Determine the [X, Y] coordinate at the center of the cell enclosing the given text.  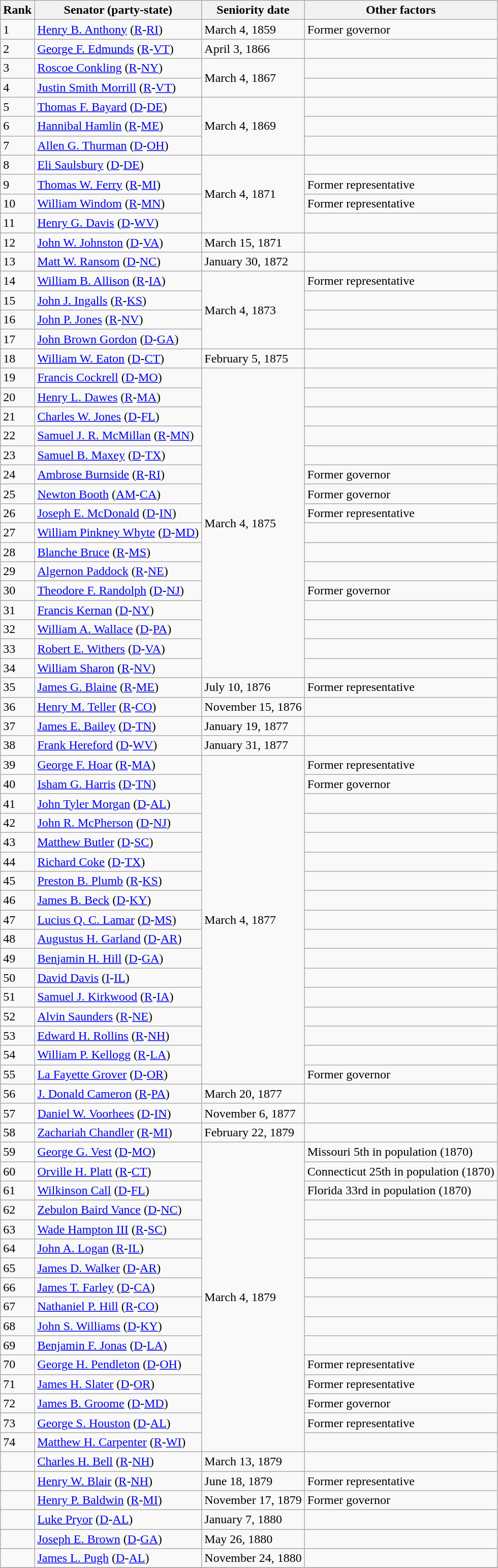
42 [17, 823]
Other factors [400, 10]
37 [17, 726]
62 [17, 1210]
Seniority date [253, 10]
March 4, 1873 [253, 310]
Henry P. Baldwin (R-MI) [118, 1500]
James E. Bailey (D-TN) [118, 726]
65 [17, 1268]
Henry B. Anthony (R-RI) [118, 29]
Allen G. Thurman (D-OH) [118, 145]
Henry M. Teller (R-CO) [118, 707]
33 [17, 649]
60 [17, 1171]
Henry G. Davis (D-WV) [118, 223]
Matthew Butler (D-SC) [118, 842]
Isham G. Harris (D-TN) [118, 784]
18 [17, 358]
14 [17, 281]
Matthew H. Carpenter (R-WI) [118, 1442]
Justin Smith Morrill (R-VT) [118, 87]
47 [17, 920]
Rank [17, 10]
Thomas F. Bayard (D-DE) [118, 107]
James B. Groome (D-MD) [118, 1403]
Matt W. Ransom (D-NC) [118, 262]
5 [17, 107]
John P. Jones (R-NV) [118, 320]
February 5, 1875 [253, 358]
James H. Slater (D-OR) [118, 1384]
Zachariah Chandler (R-MI) [118, 1132]
11 [17, 223]
20 [17, 397]
George F. Edmunds (R-VT) [118, 49]
Charles H. Bell (R-NH) [118, 1461]
George S. Houston (D-AL) [118, 1423]
61 [17, 1191]
64 [17, 1249]
Samuel B. Maxey (D-TX) [118, 455]
William Pinkney Whyte (D-MD) [118, 532]
John Brown Gordon (D-GA) [118, 339]
69 [17, 1345]
44 [17, 862]
10 [17, 203]
Benjamin F. Jonas (D-LA) [118, 1345]
Benjamin H. Hill (D-GA) [118, 958]
Thomas W. Ferry (R-MI) [118, 184]
Newton Booth (AM-CA) [118, 494]
Hannibal Hamlin (R-ME) [118, 126]
November 17, 1879 [253, 1500]
46 [17, 900]
William P. Kellogg (R-LA) [118, 1055]
50 [17, 978]
52 [17, 1016]
J. Donald Cameron (R-PA) [118, 1094]
March 4, 1867 [253, 78]
March 15, 1871 [253, 243]
Missouri 5th in population (1870) [400, 1152]
Lucius Q. C. Lamar (D-MS) [118, 920]
Preston B. Plumb (R-KS) [118, 881]
John J. Ingalls (R-KS) [118, 300]
January 30, 1872 [253, 262]
November 6, 1877 [253, 1113]
12 [17, 243]
22 [17, 436]
Alvin Saunders (R-NE) [118, 1016]
43 [17, 842]
March 13, 1879 [253, 1461]
David Davis (I-IL) [118, 978]
Wilkinson Call (D-FL) [118, 1191]
Ambrose Burnside (R-RI) [118, 474]
April 3, 1866 [253, 49]
Samuel J. R. McMillan (R-MN) [118, 436]
59 [17, 1152]
6 [17, 126]
38 [17, 745]
Orville H. Platt (R-CT) [118, 1171]
74 [17, 1442]
Wade Hampton III (R-SC) [118, 1229]
53 [17, 1036]
March 4, 1859 [253, 29]
Eli Saulsbury (D-DE) [118, 165]
March 4, 1875 [253, 523]
21 [17, 416]
39 [17, 765]
Roscoe Conkling (R-NY) [118, 68]
Nathaniel P. Hill (R-CO) [118, 1307]
36 [17, 707]
John Tyler Morgan (D-AL) [118, 803]
Algernon Paddock (R-NE) [118, 571]
58 [17, 1132]
John W. Johnston (D-VA) [118, 243]
Connecticut 25th in population (1870) [400, 1171]
3 [17, 68]
32 [17, 629]
57 [17, 1113]
49 [17, 958]
29 [17, 571]
35 [17, 687]
William B. Allison (R-IA) [118, 281]
15 [17, 300]
56 [17, 1094]
Joseph E. McDonald (D-IN) [118, 513]
James T. Farley (D-CA) [118, 1287]
Joseph E. Brown (D-GA) [118, 1539]
November 15, 1876 [253, 707]
June 18, 1879 [253, 1481]
John R. McPherson (D-NJ) [118, 823]
Zebulon Baird Vance (D-NC) [118, 1210]
28 [17, 552]
Augustus H. Garland (D-AR) [118, 939]
23 [17, 455]
63 [17, 1229]
La Fayette Grover (D-OR) [118, 1074]
25 [17, 494]
68 [17, 1326]
19 [17, 378]
24 [17, 474]
James B. Beck (D-KY) [118, 900]
Daniel W. Voorhees (D-IN) [118, 1113]
James L. Pugh (D-AL) [118, 1558]
John S. Williams (D-KY) [118, 1326]
55 [17, 1074]
February 22, 1879 [253, 1132]
41 [17, 803]
May 26, 1880 [253, 1539]
William W. Eaton (D-CT) [118, 358]
Richard Coke (D-TX) [118, 862]
William Windom (R-MN) [118, 203]
Theodore F. Randolph (D-NJ) [118, 591]
Robert E. Withers (D-VA) [118, 649]
40 [17, 784]
17 [17, 339]
George F. Hoar (R-MA) [118, 765]
Charles W. Jones (D-FL) [118, 416]
Samuel J. Kirkwood (R-IA) [118, 997]
March 4, 1869 [253, 126]
1 [17, 29]
45 [17, 881]
Luke Pryor (D-AL) [118, 1520]
31 [17, 610]
26 [17, 513]
January 7, 1880 [253, 1520]
Henry L. Dawes (R-MA) [118, 397]
48 [17, 939]
66 [17, 1287]
30 [17, 591]
70 [17, 1365]
Florida 33rd in population (1870) [400, 1191]
9 [17, 184]
November 24, 1880 [253, 1558]
72 [17, 1403]
John A. Logan (R-IL) [118, 1249]
January 19, 1877 [253, 726]
George H. Pendleton (D-OH) [118, 1365]
James G. Blaine (R-ME) [118, 687]
March 4, 1871 [253, 194]
George G. Vest (D-MO) [118, 1152]
March 20, 1877 [253, 1094]
July 10, 1876 [253, 687]
54 [17, 1055]
67 [17, 1307]
Frank Hereford (D-WV) [118, 745]
January 31, 1877 [253, 745]
Blanche Bruce (R-MS) [118, 552]
8 [17, 165]
71 [17, 1384]
March 4, 1877 [253, 919]
34 [17, 668]
2 [17, 49]
Henry W. Blair (R-NH) [118, 1481]
William A. Wallace (D-PA) [118, 629]
51 [17, 997]
March 4, 1879 [253, 1296]
Francis Cockrell (D-MO) [118, 378]
13 [17, 262]
Edward H. Rollins (R-NH) [118, 1036]
William Sharon (R-NV) [118, 668]
27 [17, 532]
Francis Kernan (D-NY) [118, 610]
73 [17, 1423]
James D. Walker (D-AR) [118, 1268]
16 [17, 320]
Senator (party-state) [118, 10]
4 [17, 87]
7 [17, 145]
